For the text-containing cell, return its midpoint in [x, y] coordinate format. 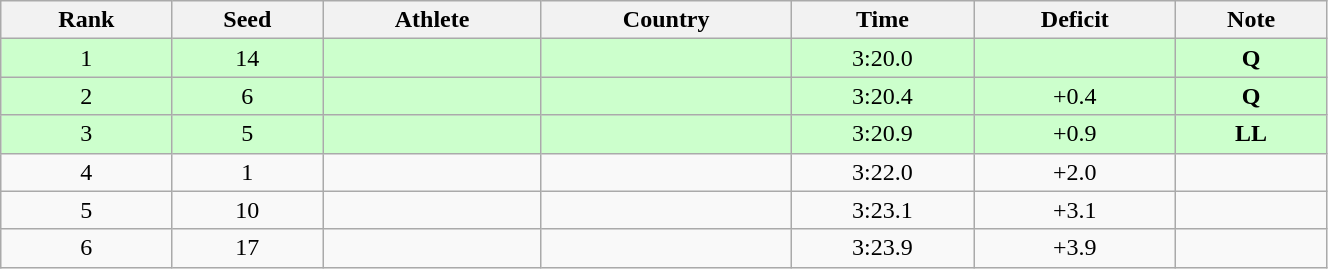
10 [248, 210]
+3.1 [1075, 210]
2 [86, 96]
+3.9 [1075, 248]
3:20.0 [882, 58]
LL [1252, 134]
3:23.9 [882, 248]
Rank [86, 20]
3 [86, 134]
Note [1252, 20]
14 [248, 58]
Country [666, 20]
3:23.1 [882, 210]
+2.0 [1075, 172]
17 [248, 248]
3:20.4 [882, 96]
3:22.0 [882, 172]
Athlete [432, 20]
3:20.9 [882, 134]
Time [882, 20]
+0.4 [1075, 96]
Seed [248, 20]
Deficit [1075, 20]
+0.9 [1075, 134]
4 [86, 172]
